Identify which cell holds the provided text, then report its [x, y] central coordinate. 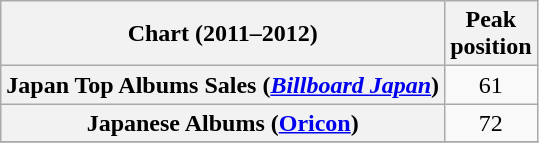
72 [491, 123]
Chart (2011–2012) [223, 34]
Japan Top Albums Sales (Billboard Japan) [223, 85]
Peakposition [491, 34]
Japanese Albums (Oricon) [223, 123]
61 [491, 85]
